Return the (X, Y) coordinate for the center point of the cell that contains the specified text.  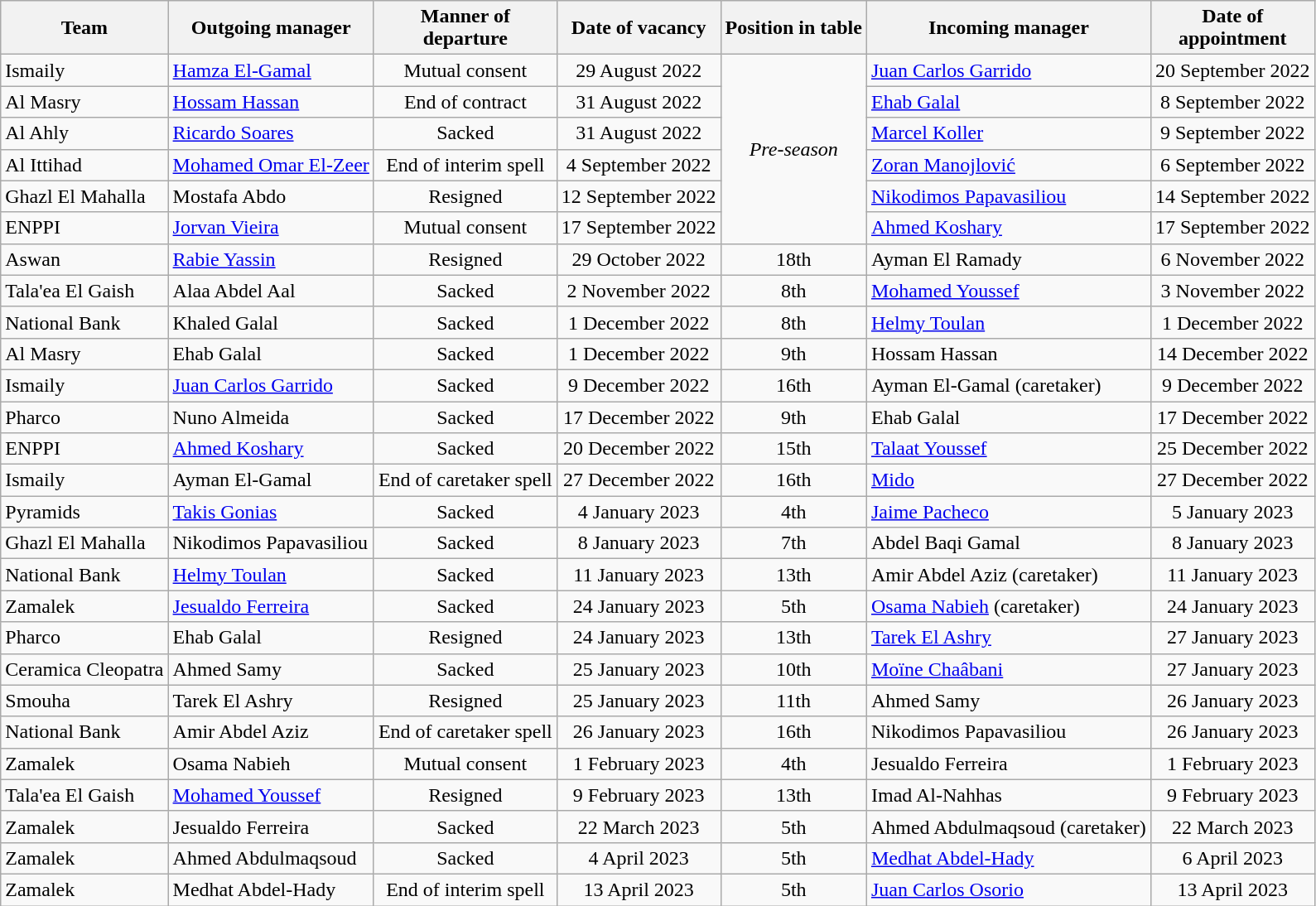
3 November 2022 (1232, 291)
Nuno Almeida (271, 417)
Talaat Youssef (1009, 449)
4 September 2022 (639, 165)
6 April 2023 (1232, 858)
25 December 2022 (1232, 449)
Moïne Chaâbani (1009, 669)
Marcel Koller (1009, 133)
18th (793, 259)
Juan Carlos Osorio (1009, 889)
6 September 2022 (1232, 165)
Amir Abdel Aziz (271, 732)
Date ofappointment (1232, 28)
Aswan (84, 259)
Mostafa Abdo (271, 196)
Osama Nabieh (271, 764)
Ayman El Ramady (1009, 259)
Imad Al-Nahhas (1009, 795)
14 September 2022 (1232, 196)
Date of vacancy (639, 28)
Hamza El-Gamal (271, 70)
6 November 2022 (1232, 259)
Osama Nabieh (caretaker) (1009, 606)
Smouha (84, 701)
Manner ofdeparture (465, 28)
Jorvan Vieira (271, 228)
29 October 2022 (639, 259)
15th (793, 449)
Alaa Abdel Aal (271, 291)
Zoran Manojlović (1009, 165)
Al Ahly (84, 133)
Takis Gonias (271, 512)
11th (793, 701)
Khaled Galal (271, 322)
Ahmed Abdulmaqsoud (caretaker) (1009, 826)
Ricardo Soares (271, 133)
Team (84, 28)
Abdel Baqi Gamal (1009, 543)
Jaime Pacheco (1009, 512)
4 January 2023 (639, 512)
12 September 2022 (639, 196)
Mido (1009, 480)
Incoming manager (1009, 28)
29 August 2022 (639, 70)
Al Ittihad (84, 165)
Position in table (793, 28)
5 January 2023 (1232, 512)
7th (793, 543)
20 September 2022 (1232, 70)
8 September 2022 (1232, 102)
Ayman El-Gamal (caretaker) (1009, 385)
20 December 2022 (639, 449)
Pyramids (84, 512)
9 September 2022 (1232, 133)
10th (793, 669)
14 December 2022 (1232, 354)
Mohamed Omar El-Zeer (271, 165)
Pre-season (793, 149)
Amir Abdel Aziz (caretaker) (1009, 575)
Outgoing manager (271, 28)
Ceramica Cleopatra (84, 669)
2 November 2022 (639, 291)
Ayman El-Gamal (271, 480)
Ahmed Abdulmaqsoud (271, 858)
End of contract (465, 102)
4 April 2023 (639, 858)
Rabie Yassin (271, 259)
